Detect which cell encompasses the target text, then output its [x, y] center coordinate. 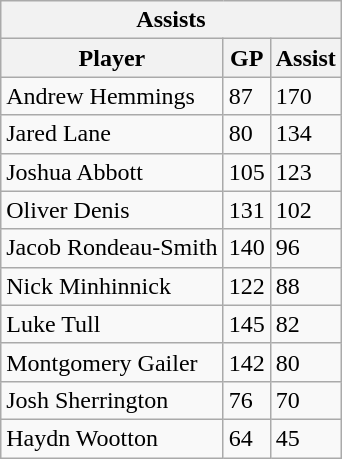
GP [246, 58]
96 [306, 248]
Andrew Hemmings [112, 96]
131 [246, 210]
82 [306, 324]
140 [246, 248]
Josh Sherrington [112, 400]
170 [306, 96]
Assists [172, 20]
70 [306, 400]
142 [246, 362]
134 [306, 134]
Oliver Denis [112, 210]
64 [246, 438]
Luke Tull [112, 324]
145 [246, 324]
Jared Lane [112, 134]
Nick Minhinnick [112, 286]
45 [306, 438]
Jacob Rondeau-Smith [112, 248]
Assist [306, 58]
Haydn Wootton [112, 438]
76 [246, 400]
123 [306, 172]
Montgomery Gailer [112, 362]
102 [306, 210]
Player [112, 58]
87 [246, 96]
Joshua Abbott [112, 172]
122 [246, 286]
105 [246, 172]
88 [306, 286]
